Find where the given text appears and provide that cell's center as (x, y) coordinate. 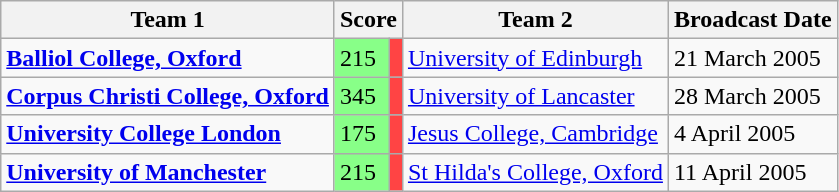
Corpus Christi College, Oxford (168, 96)
345 (362, 96)
11 April 2005 (752, 172)
21 March 2005 (752, 58)
4 April 2005 (752, 134)
University of Manchester (168, 172)
Score (368, 20)
Jesus College, Cambridge (535, 134)
University College London (168, 134)
175 (362, 134)
St Hilda's College, Oxford (535, 172)
Team 1 (168, 20)
Team 2 (535, 20)
Balliol College, Oxford (168, 58)
University of Lancaster (535, 96)
Broadcast Date (752, 20)
28 March 2005 (752, 96)
University of Edinburgh (535, 58)
